Locate the cell with the specified text and output its [X, Y] center coordinate. 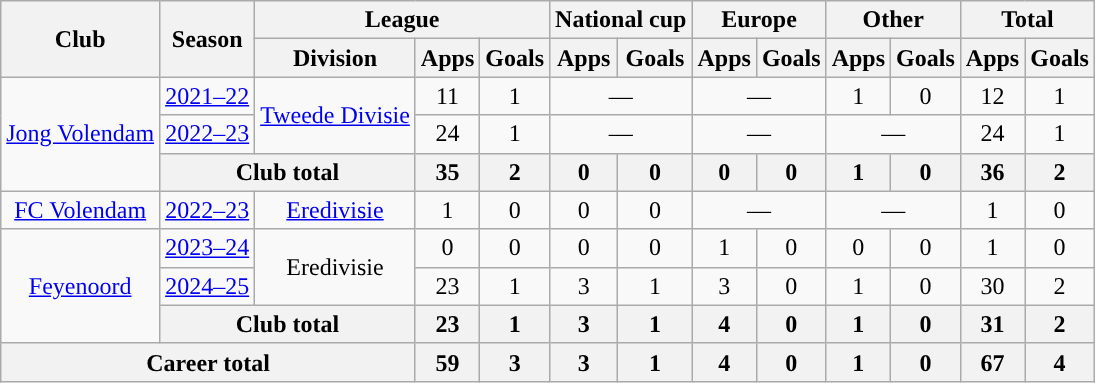
Tweede Divisie [336, 115]
Total [1027, 20]
Feyenoord [80, 286]
67 [992, 362]
36 [992, 172]
Career total [208, 362]
11 [447, 96]
30 [992, 286]
2021–22 [208, 96]
Division [336, 58]
59 [447, 362]
Jong Volendam [80, 134]
Club [80, 39]
Season [208, 39]
League [402, 20]
35 [447, 172]
National cup [621, 20]
12 [992, 96]
Europe [759, 20]
2023–24 [208, 248]
31 [992, 324]
Other [893, 20]
2024–25 [208, 286]
FC Volendam [80, 210]
